Determine the [x, y] coordinate at the center of the cell enclosing the given text.  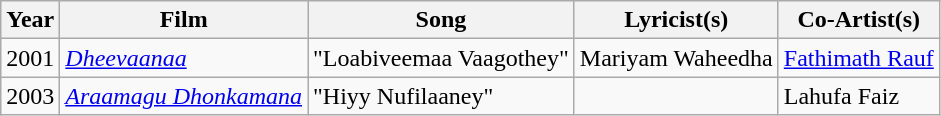
Film [184, 20]
"Loabiveemaa Vaagothey" [442, 58]
Dheevaanaa [184, 58]
Mariyam Waheedha [676, 58]
Co-Artist(s) [858, 20]
Lahufa Faiz [858, 96]
"Hiyy Nufilaaney" [442, 96]
Lyricist(s) [676, 20]
Song [442, 20]
2001 [30, 58]
Fathimath Rauf [858, 58]
Araamagu Dhonkamana [184, 96]
2003 [30, 96]
Year [30, 20]
